Return [x, y] of the center of cell containing provided text 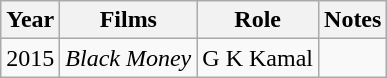
Role [258, 20]
2015 [30, 58]
Notes [353, 20]
Black Money [128, 58]
Films [128, 20]
G K Kamal [258, 58]
Year [30, 20]
